Output the [x, y] coordinate of the center of the cell containing the given text.  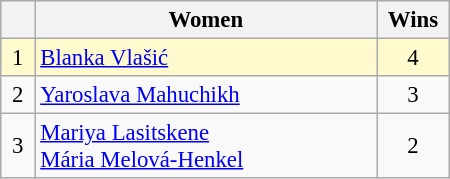
Women [206, 20]
Mariya Lasitskene Mária Melová-Henkel [206, 146]
Yaroslava Mahuchikh [206, 95]
4 [414, 58]
1 [18, 58]
Wins [414, 20]
Blanka Vlašić [206, 58]
